Scan for the cell matching the given text and deliver its [x, y] coordinate at center. 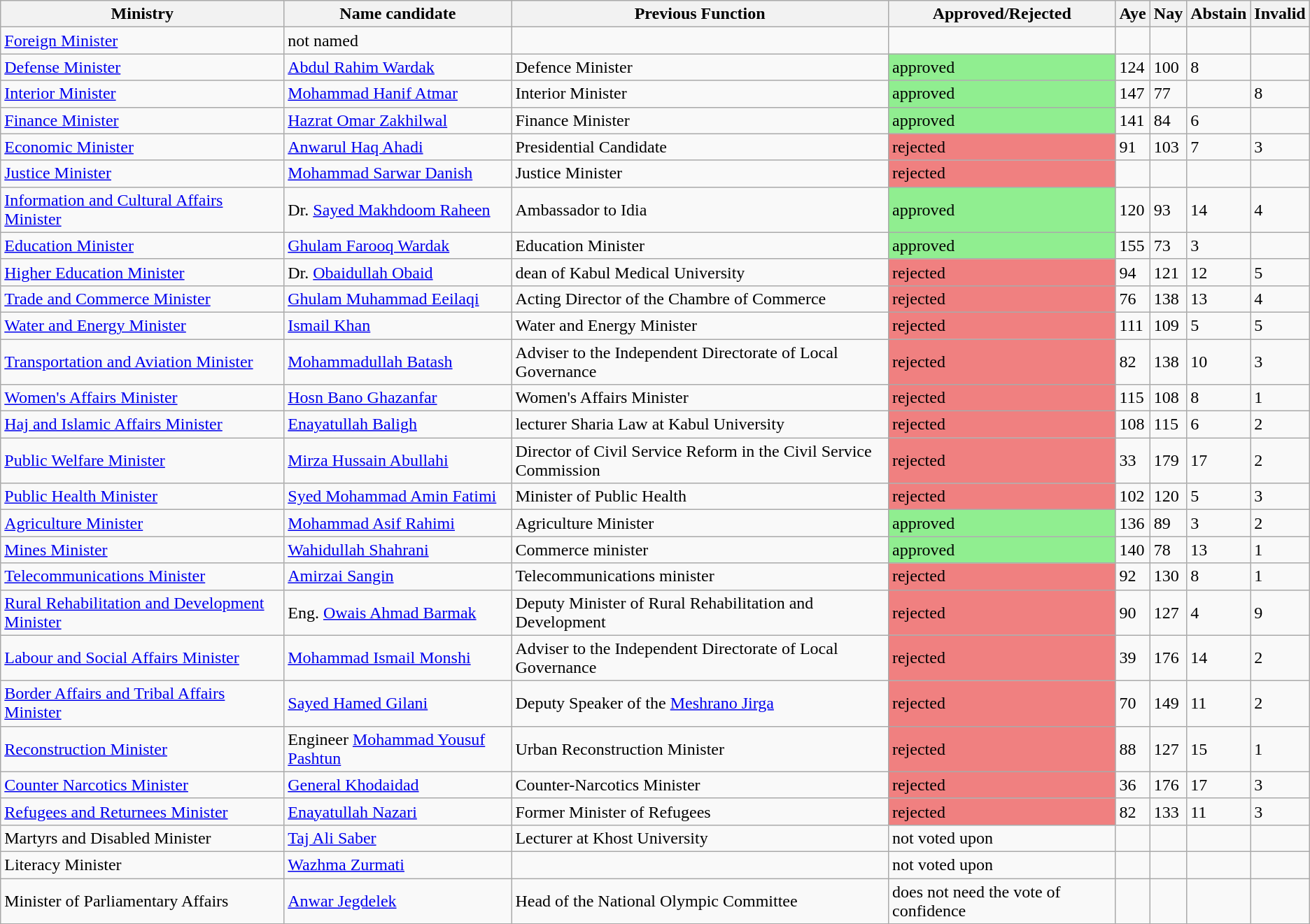
Labour and Social Affairs Minister [143, 658]
141 [1132, 120]
84 [1168, 120]
100 [1168, 67]
Engineer Mohammad Yousuf Pashtun [397, 748]
Trade and Commerce Minister [143, 299]
Wahidullah Shahrani [397, 550]
Mohammad Ismail Monshi [397, 658]
78 [1168, 550]
136 [1132, 523]
Defense Minister [143, 67]
91 [1132, 147]
89 [1168, 523]
133 [1168, 811]
Eng. Owais Ahmad Barmak [397, 613]
Dr. Sayed Makhdoom Raheen [397, 210]
Transportation and Aviation Minister [143, 361]
not named [397, 41]
Enayatullah Nazari [397, 811]
Mohammad Sarwar Danish [397, 173]
lecturer Sharia Law at Kabul University [700, 425]
102 [1132, 497]
88 [1132, 748]
Enayatullah Baligh [397, 425]
Telecommunications minister [700, 576]
121 [1168, 272]
Ministry [143, 14]
Ismail Khan [397, 325]
Mohammad Asif Rahimi [397, 523]
Former Minister of Refugees [700, 811]
Rural Rehabilitation and Development Minister [143, 613]
Counter Narcotics Minister [143, 785]
103 [1168, 147]
92 [1132, 576]
Public Welfare Minister [143, 460]
124 [1132, 67]
dean of Kabul Medical University [700, 272]
179 [1168, 460]
Presidential Candidate [700, 147]
Syed Mohammad Amin Fatimi [397, 497]
36 [1132, 785]
Anwarul Haq Ahadi [397, 147]
Mohammadullah Batash [397, 361]
70 [1132, 704]
Public Health Minister [143, 497]
Mirza Hussain Abullahi [397, 460]
12 [1219, 272]
Foreign Minister [143, 41]
109 [1168, 325]
Director of Civil Service Reform in the Civil Service Commission [700, 460]
130 [1168, 576]
General Khodaidad [397, 785]
9 [1280, 613]
Sayed Hamed Gilani [397, 704]
Invalid [1280, 14]
Wazhma Zurmati [397, 865]
Minister of Public Health [700, 497]
Economic Minister [143, 147]
Taj Ali Saber [397, 838]
Defence Minister [700, 67]
Ambassador to Idia [700, 210]
10 [1219, 361]
Deputy Minister of Rural Rehabilitation and Development [700, 613]
77 [1168, 94]
76 [1132, 299]
39 [1132, 658]
Mohammad Hanif Atmar [397, 94]
Counter-Narcotics Minister [700, 785]
Lecturer at Khost University [700, 838]
Acting Director of the Chambre of Commerce [700, 299]
33 [1132, 460]
Hosn Bano Ghazanfar [397, 398]
Name candidate [397, 14]
Minister of Parliamentary Affairs [143, 901]
Amirzai Sangin [397, 576]
Higher Education Minister [143, 272]
Previous Function [700, 14]
Approved/Rejected [1002, 14]
93 [1168, 210]
Anwar Jegdelek [397, 901]
Ghulam Farooq Wardak [397, 246]
140 [1132, 550]
does not need the vote of confidence [1002, 901]
147 [1132, 94]
Literacy Minister [143, 865]
Haj and Islamic Affairs Minister [143, 425]
Aye [1132, 14]
Border Affairs and Tribal Affairs Minister [143, 704]
Nay [1168, 14]
Martyrs and Disabled Minister [143, 838]
73 [1168, 246]
Deputy Speaker of the Meshrano Jirga [700, 704]
Refugees and Returnees Minister [143, 811]
Dr. Obaidullah Obaid [397, 272]
Telecommunications Minister [143, 576]
Urban Reconstruction Minister [700, 748]
94 [1132, 272]
149 [1168, 704]
90 [1132, 613]
Reconstruction Minister [143, 748]
Abstain [1219, 14]
111 [1132, 325]
155 [1132, 246]
Abdul Rahim Wardak [397, 67]
15 [1219, 748]
Hazrat Omar Zakhilwal [397, 120]
Head of the National Olympic Committee [700, 901]
Mines Minister [143, 550]
Information and Cultural Affairs Minister [143, 210]
7 [1219, 147]
Ghulam Muhammad Eeilaqi [397, 299]
Commerce minister [700, 550]
